Detect which cell encompasses the target text, then output its [x, y] center coordinate. 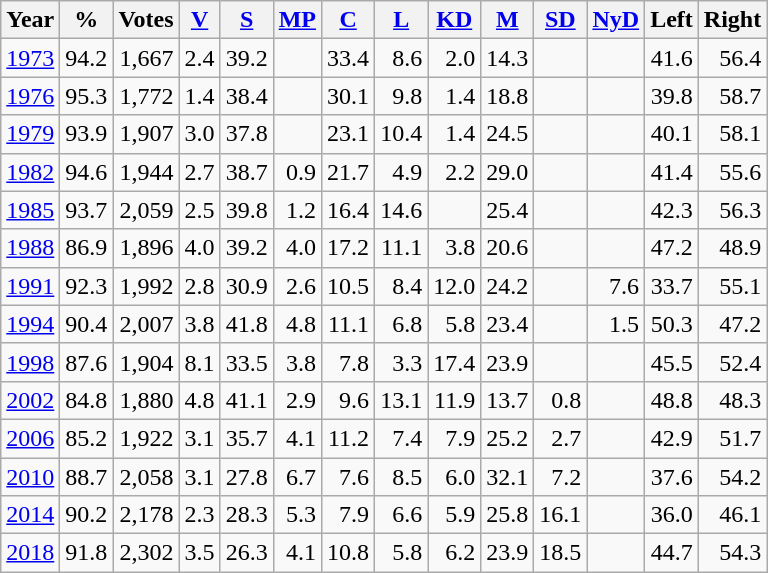
1998 [30, 362]
2,178 [146, 515]
41.8 [246, 324]
28.3 [246, 515]
6.0 [454, 477]
94.6 [86, 172]
2.2 [454, 172]
18.8 [508, 96]
27.8 [246, 477]
55.6 [732, 172]
21.7 [348, 172]
5.3 [297, 515]
1,904 [146, 362]
14.6 [402, 210]
90.2 [86, 515]
93.7 [86, 210]
1,922 [146, 438]
10.8 [348, 553]
44.7 [672, 553]
7.2 [560, 477]
1,992 [146, 286]
30.1 [348, 96]
2.5 [200, 210]
17.4 [454, 362]
6.8 [402, 324]
23.1 [348, 134]
54.3 [732, 553]
6.2 [454, 553]
46.1 [732, 515]
48.9 [732, 248]
48.8 [672, 400]
11.2 [348, 438]
20.6 [508, 248]
26.3 [246, 553]
86.9 [86, 248]
1.2 [297, 210]
48.3 [732, 400]
1,880 [146, 400]
95.3 [86, 96]
Left [672, 20]
1991 [30, 286]
58.1 [732, 134]
41.6 [672, 58]
87.6 [86, 362]
8.5 [402, 477]
85.2 [86, 438]
9.8 [402, 96]
2,007 [146, 324]
1,667 [146, 58]
58.7 [732, 96]
0.9 [297, 172]
37.8 [246, 134]
1979 [30, 134]
2002 [30, 400]
56.4 [732, 58]
M [508, 20]
88.7 [86, 477]
2018 [30, 553]
7.4 [402, 438]
25.2 [508, 438]
1994 [30, 324]
8.6 [402, 58]
1982 [30, 172]
13.1 [402, 400]
13.7 [508, 400]
18.5 [560, 553]
10.4 [402, 134]
14.3 [508, 58]
90.4 [86, 324]
NyD [616, 20]
3.0 [200, 134]
25.8 [508, 515]
30.9 [246, 286]
2010 [30, 477]
C [348, 20]
1973 [30, 58]
23.4 [508, 324]
24.5 [508, 134]
16.4 [348, 210]
42.3 [672, 210]
6.7 [297, 477]
55.1 [732, 286]
33.7 [672, 286]
2,302 [146, 553]
84.8 [86, 400]
33.4 [348, 58]
37.6 [672, 477]
1,772 [146, 96]
MP [297, 20]
1,944 [146, 172]
2014 [30, 515]
12.0 [454, 286]
16.1 [560, 515]
7.8 [348, 362]
45.5 [672, 362]
KD [454, 20]
24.2 [508, 286]
94.2 [86, 58]
32.1 [508, 477]
L [402, 20]
25.4 [508, 210]
SD [560, 20]
51.7 [732, 438]
2006 [30, 438]
11.9 [454, 400]
41.4 [672, 172]
3.5 [200, 553]
50.3 [672, 324]
2.4 [200, 58]
8.4 [402, 286]
2.9 [297, 400]
40.1 [672, 134]
3.3 [402, 362]
29.0 [508, 172]
93.9 [86, 134]
91.8 [86, 553]
2,059 [146, 210]
1985 [30, 210]
S [246, 20]
10.5 [348, 286]
4.9 [402, 172]
0.8 [560, 400]
38.7 [246, 172]
Right [732, 20]
2.6 [297, 286]
92.3 [86, 286]
36.0 [672, 515]
35.7 [246, 438]
17.2 [348, 248]
54.2 [732, 477]
8.1 [200, 362]
1.5 [616, 324]
% [86, 20]
33.5 [246, 362]
52.4 [732, 362]
1976 [30, 96]
2.0 [454, 58]
2,058 [146, 477]
2.3 [200, 515]
38.4 [246, 96]
1,907 [146, 134]
1,896 [146, 248]
9.6 [348, 400]
41.1 [246, 400]
Year [30, 20]
6.6 [402, 515]
56.3 [732, 210]
1988 [30, 248]
Votes [146, 20]
V [200, 20]
5.9 [454, 515]
42.9 [672, 438]
2.8 [200, 286]
